Determine the (X, Y) coordinate at the center of the cell enclosing the given text.  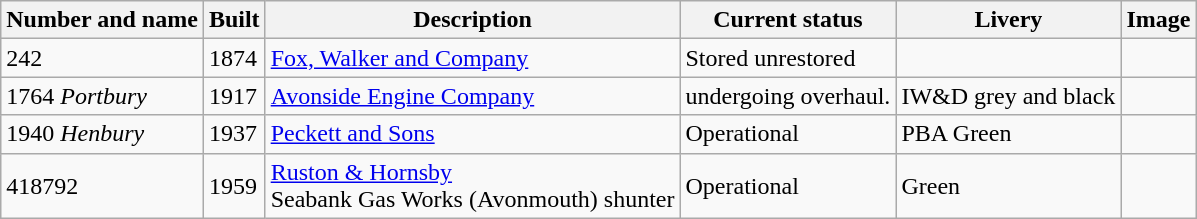
1937 (234, 134)
undergoing overhaul. (788, 96)
Green (1008, 186)
Fox, Walker and Company (472, 58)
Ruston & Hornsby Seabank Gas Works (Avonmouth) shunter (472, 186)
Avonside Engine Company (472, 96)
Stored unrestored (788, 58)
1940 Henbury (102, 134)
Image (1158, 20)
242 (102, 58)
418792 (102, 186)
Number and name (102, 20)
PBA Green (1008, 134)
IW&D grey and black (1008, 96)
Peckett and Sons (472, 134)
Description (472, 20)
1764 Portbury (102, 96)
Livery (1008, 20)
1874 (234, 58)
1959 (234, 186)
1917 (234, 96)
Built (234, 20)
Current status (788, 20)
